Locate the cell with the specified text and output its [x, y] center coordinate. 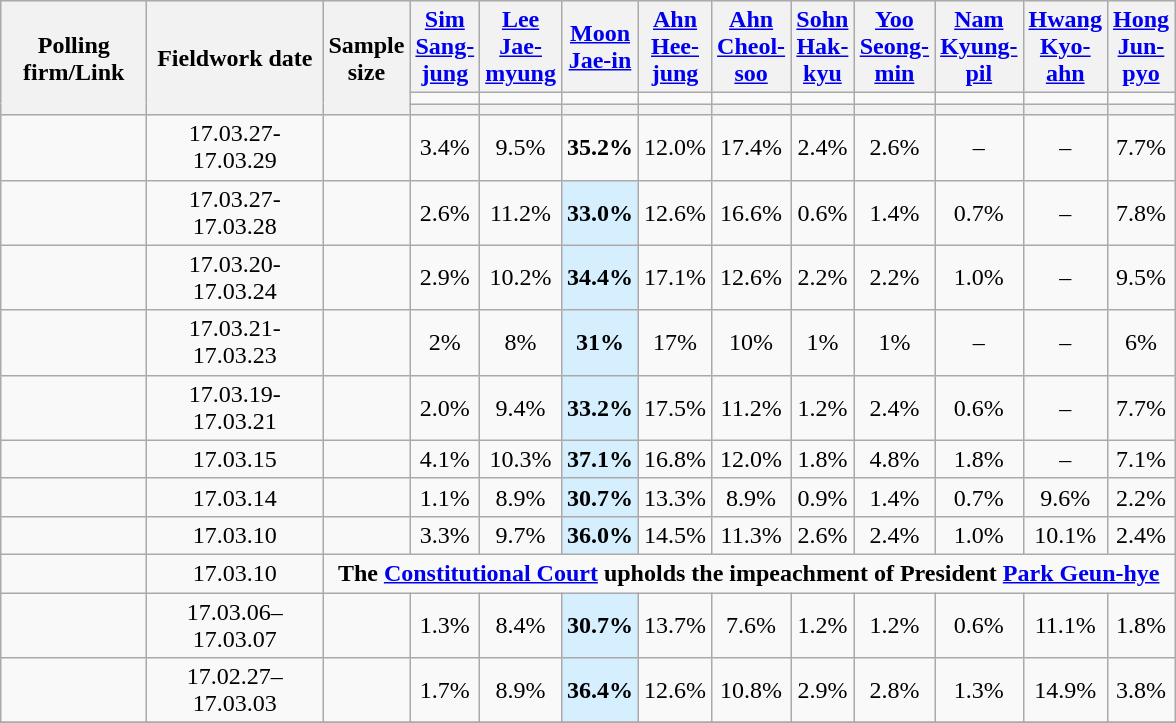
33.0% [600, 212]
6% [1140, 342]
10.2% [521, 278]
Sim Sang-jung [445, 47]
4.1% [445, 459]
Polling firm/Link [74, 58]
10% [752, 342]
Hong Jun-pyo [1140, 47]
Ahn Hee-jung [676, 47]
14.5% [676, 535]
Sohn Hak-kyu [823, 47]
13.7% [676, 624]
3.8% [1140, 690]
17.03.06–17.03.07 [235, 624]
17.03.20- 17.03.24 [235, 278]
The Constitutional Court upholds the impeachment of President Park Geun-hye [749, 573]
Moon Jae-in [600, 47]
1.1% [445, 497]
Hwang Kyo-ahn [1065, 47]
7.1% [1140, 459]
Lee Jae-myung [521, 47]
17.03.27- 17.03.28 [235, 212]
13.3% [676, 497]
Fieldwork date [235, 58]
3.3% [445, 535]
3.4% [445, 148]
7.8% [1140, 212]
2% [445, 342]
14.9% [1065, 690]
2.8% [894, 690]
31% [600, 342]
17.5% [676, 408]
9.7% [521, 535]
17.1% [676, 278]
17.02.27–17.03.03 [235, 690]
9.4% [521, 408]
Ahn Cheol-soo [752, 47]
0.9% [823, 497]
4.8% [894, 459]
11.3% [752, 535]
8% [521, 342]
35.2% [600, 148]
17.03.15 [235, 459]
17.03.27- 17.03.29 [235, 148]
16.8% [676, 459]
1.7% [445, 690]
2.0% [445, 408]
10.3% [521, 459]
Yoo Seong-min [894, 47]
16.6% [752, 212]
10.1% [1065, 535]
Samplesize [366, 58]
9.6% [1065, 497]
17% [676, 342]
34.4% [600, 278]
Nam Kyung-pil [979, 47]
7.6% [752, 624]
33.2% [600, 408]
11.1% [1065, 624]
36.4% [600, 690]
10.8% [752, 690]
36.0% [600, 535]
17.03.14 [235, 497]
8.4% [521, 624]
17.03.19- 17.03.21 [235, 408]
17.03.21- 17.03.23 [235, 342]
37.1% [600, 459]
17.4% [752, 148]
